Provide the (X, Y) coordinate of the cell's center where the given text is located.  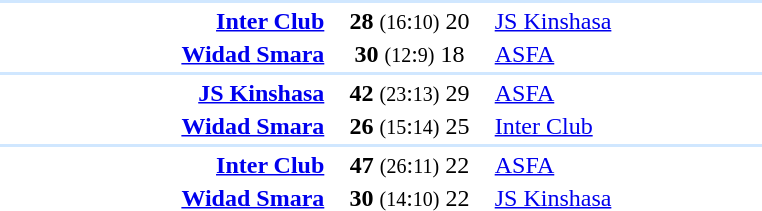
47 (26:11) 22 (410, 165)
30 (12:9) 18 (410, 54)
26 (15:14) 25 (410, 126)
42 (23:13) 29 (410, 93)
28 (16:10) 20 (410, 21)
